Pinpoint the cell where the given text exists, returning its [X, Y] midpoint coordinate. 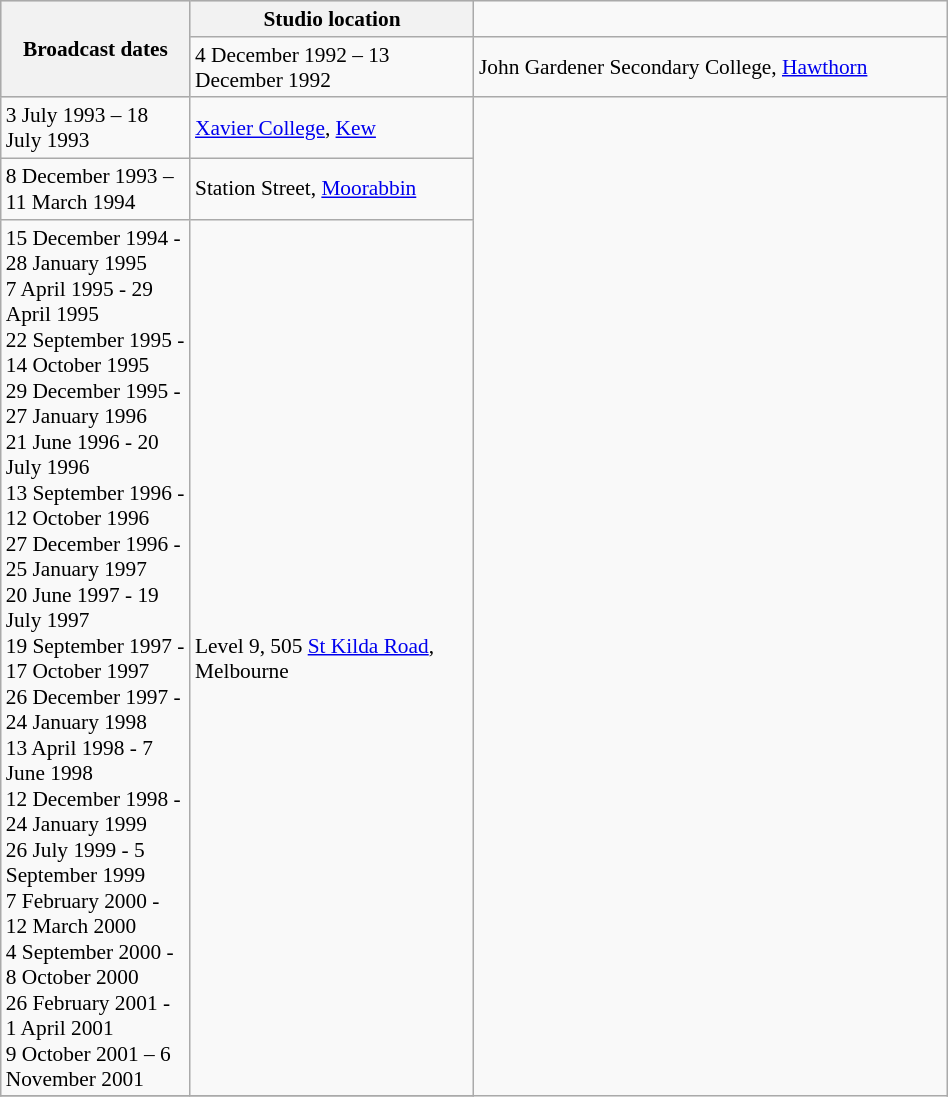
Xavier College, Kew [332, 128]
8 December 1993 – 11 March 1994 [96, 190]
Broadcast dates [96, 50]
3 July 1993 – 18 July 1993 [96, 128]
Station Street, Moorabbin [332, 190]
John Gardener Secondary College, Hawthorn [710, 68]
4 December 1992 – 13 December 1992 [332, 68]
Level 9, 505 St Kilda Road, Melbourne [332, 658]
Studio location [332, 19]
